Locate the cell with the specified text and output its (x, y) center coordinate. 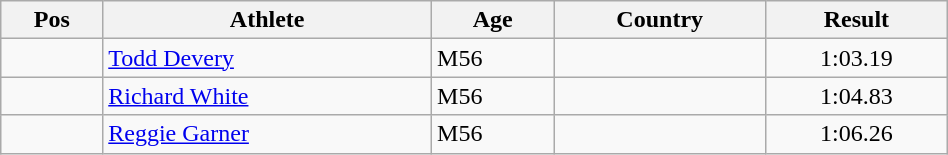
1:04.83 (857, 96)
Todd Devery (268, 58)
Country (660, 20)
1:03.19 (857, 58)
Result (857, 20)
Age (493, 20)
Reggie Garner (268, 134)
1:06.26 (857, 134)
Richard White (268, 96)
Pos (52, 20)
Athlete (268, 20)
